Determine the (x, y) coordinate at the center of the cell enclosing the given text.  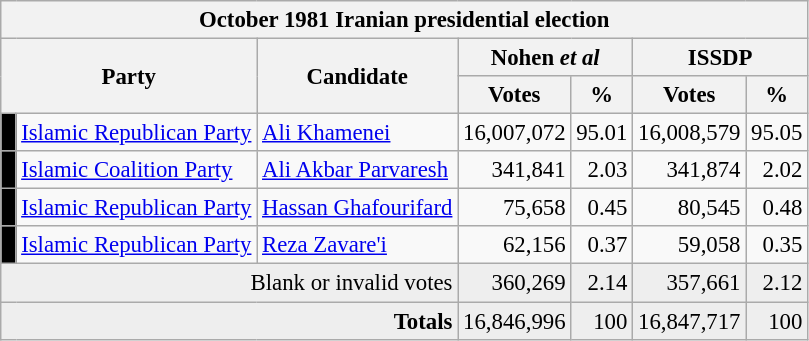
95.01 (602, 133)
Blank or invalid votes (230, 283)
0.48 (777, 208)
2.14 (602, 283)
360,269 (514, 283)
Ali Khamenei (358, 133)
Reza Zavare'i (358, 245)
16,008,579 (690, 133)
Hassan Ghafourifard (358, 208)
Nohen et al (546, 58)
2.02 (777, 170)
95.05 (777, 133)
62,156 (514, 245)
Party (129, 76)
ISSDP (720, 58)
75,658 (514, 208)
59,058 (690, 245)
Totals (230, 321)
2.03 (602, 170)
Candidate (358, 76)
357,661 (690, 283)
2.12 (777, 283)
0.45 (602, 208)
0.35 (777, 245)
16,007,072 (514, 133)
16,847,717 (690, 321)
341,841 (514, 170)
Ali Akbar Parvaresh (358, 170)
80,545 (690, 208)
16,846,996 (514, 321)
341,874 (690, 170)
October 1981 Iranian presidential election (404, 20)
0.37 (602, 245)
Islamic Coalition Party (136, 170)
